Locate the cell with the specified text and output its [x, y] center coordinate. 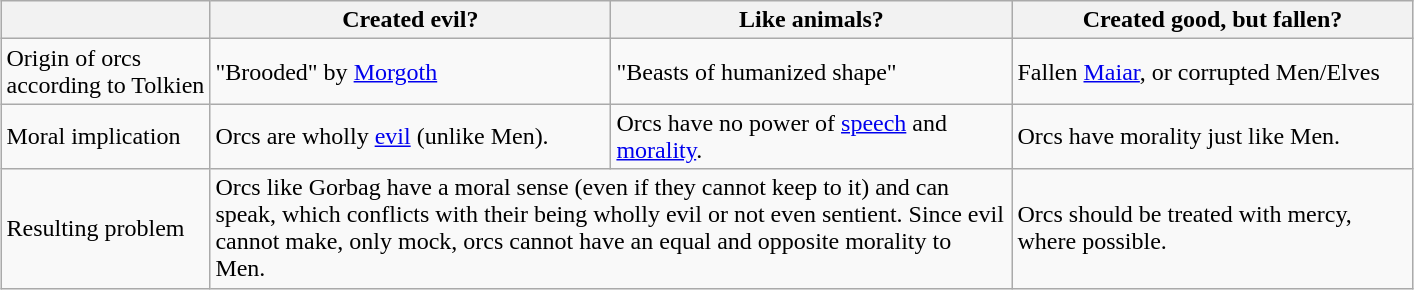
Origin of orcsaccording to Tolkien [106, 72]
Orcs have no power of speech and morality. [812, 136]
Resulting problem [106, 228]
Orcs are wholly evil (unlike Men). [410, 136]
Fallen Maiar, or corrupted Men/Elves [1212, 72]
Created evil? [410, 20]
"Brooded" by Morgoth [410, 72]
Moral implication [106, 136]
Like animals? [812, 20]
Orcs should be treated with mercy, where possible. [1212, 228]
Created good, but fallen? [1212, 20]
"Beasts of humanized shape" [812, 72]
Orcs have morality just like Men. [1212, 136]
